Search for the cell housing the specified text and yield its [x, y] center coordinate. 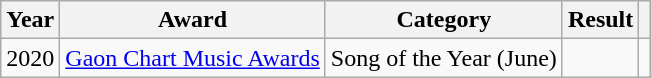
Result [600, 20]
Award [193, 20]
Song of the Year (June) [444, 58]
Gaon Chart Music Awards [193, 58]
2020 [30, 58]
Category [444, 20]
Year [30, 20]
